Identify which cell holds the provided text, then report its [X, Y] central coordinate. 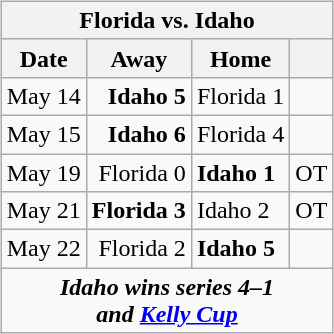
Idaho 1 [240, 173]
Florida 2 [138, 249]
Florida 1 [240, 96]
Away [138, 58]
May 14 [44, 96]
Idaho 2 [240, 211]
May 22 [44, 249]
Idaho wins series 4–1 and Kelly Cup [167, 300]
May 15 [44, 134]
Florida 0 [138, 173]
May 19 [44, 173]
Florida 3 [138, 211]
Date [44, 58]
Idaho 6 [138, 134]
Home [240, 58]
Florida 4 [240, 134]
May 21 [44, 211]
Florida vs. Idaho [167, 20]
